Search for the cell housing the specified text and yield its (x, y) center coordinate. 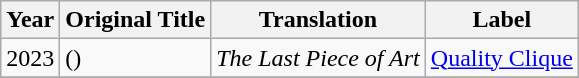
2023 (30, 58)
Translation (318, 20)
Year (30, 20)
The Last Piece of Art (318, 58)
() (136, 58)
Quality Clique (502, 58)
Original Title (136, 20)
Label (502, 20)
